Return the (X, Y) coordinate for the center point of the cell that contains the specified text.  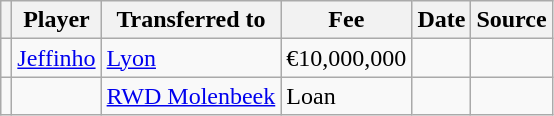
Lyon (191, 58)
€10,000,000 (346, 58)
RWD Molenbeek (191, 96)
Loan (346, 96)
Player (56, 20)
Source (512, 20)
Transferred to (191, 20)
Fee (346, 20)
Date (442, 20)
Jeffinho (56, 58)
